Find where the given text appears and provide that cell's center as (x, y) coordinate. 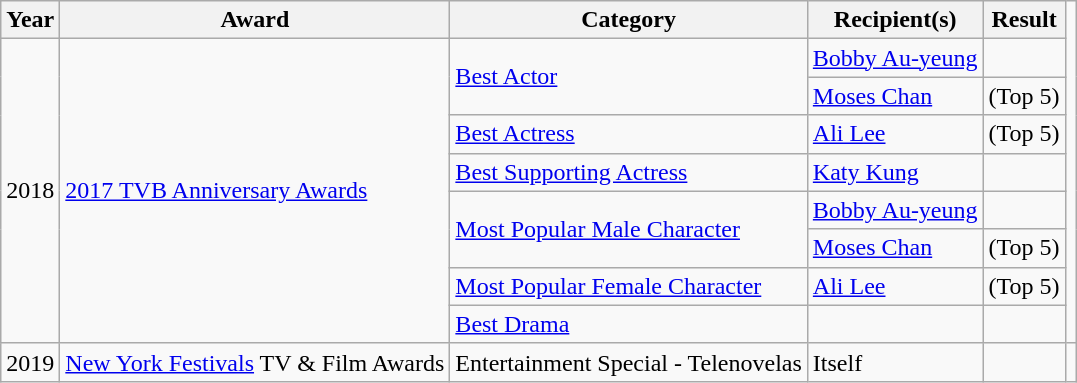
Most Popular Female Character (628, 286)
2017 TVB Anniversary Awards (255, 191)
Itself (895, 362)
Recipient(s) (895, 20)
Best Supporting Actress (628, 172)
Category (628, 20)
2018 (30, 191)
Katy Kung (895, 172)
Best Actress (628, 134)
Best Actor (628, 77)
Year (30, 20)
2019 (30, 362)
Best Drama (628, 324)
Result (1024, 20)
Award (255, 20)
Most Popular Male Character (628, 229)
New York Festivals TV & Film Awards (255, 362)
Entertainment Special - Telenovelas (628, 362)
